For the text-containing cell, return its midpoint in (x, y) coordinate format. 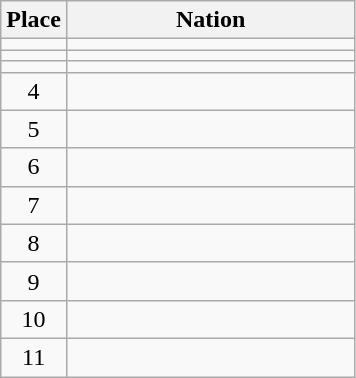
7 (34, 205)
5 (34, 129)
4 (34, 91)
6 (34, 167)
Nation (210, 20)
8 (34, 243)
Place (34, 20)
10 (34, 319)
11 (34, 357)
9 (34, 281)
